Return the [x, y] coordinate for the center point of the cell that contains the specified text.  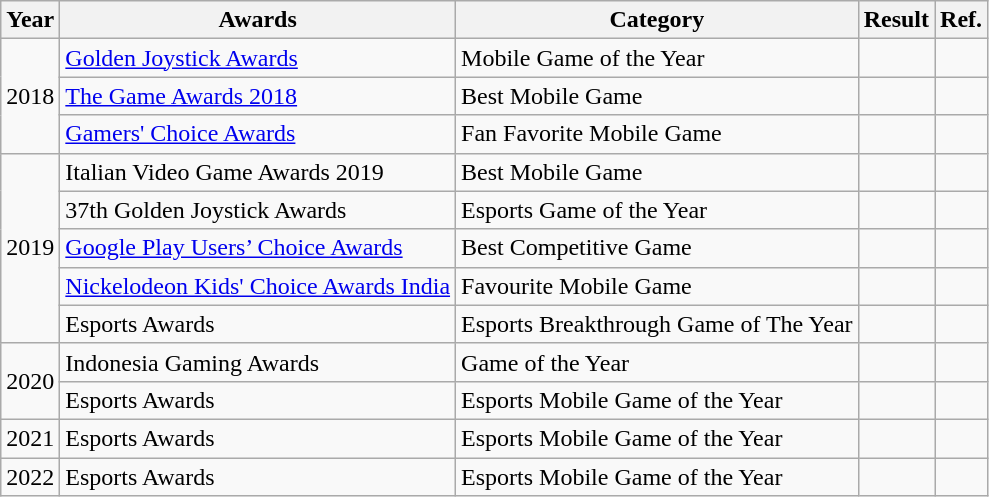
Category [658, 20]
2018 [30, 96]
Esports Game of the Year [658, 210]
Best Competitive Game [658, 248]
Gamers' Choice Awards [258, 134]
Favourite Mobile Game [658, 286]
Mobile Game of the Year [658, 58]
2022 [30, 477]
Nickelodeon Kids' Choice Awards India [258, 286]
37th Golden Joystick Awards [258, 210]
Indonesia Gaming Awards [258, 362]
Fan Favorite Mobile Game [658, 134]
2019 [30, 248]
2021 [30, 438]
Esports Breakthrough Game of The Year [658, 324]
Result [896, 20]
Golden Joystick Awards [258, 58]
Awards [258, 20]
The Game Awards 2018 [258, 96]
2020 [30, 381]
Year [30, 20]
Google Play Users’ Choice Awards [258, 248]
Italian Video Game Awards 2019 [258, 172]
Game of the Year [658, 362]
Ref. [962, 20]
